Determine the [x, y] coordinate at the center of the cell enclosing the given text.  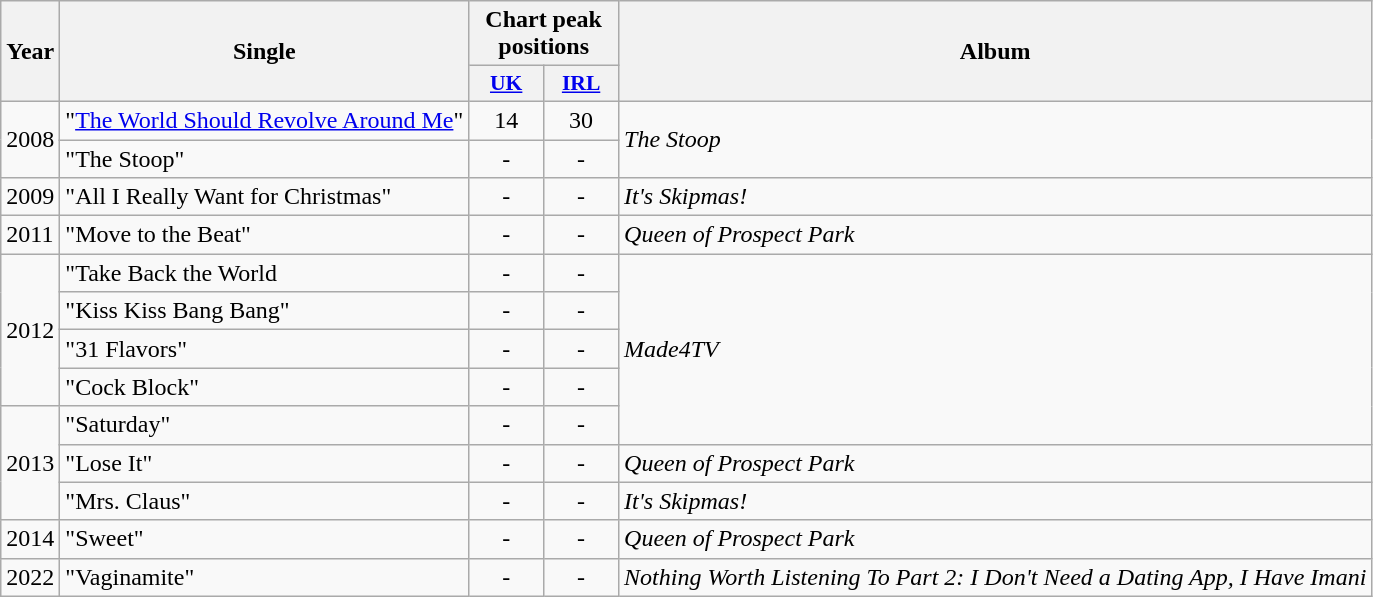
2022 [30, 577]
"Take Back the World [264, 273]
2011 [30, 235]
2012 [30, 330]
14 [506, 120]
UK [506, 84]
"Mrs. Claus" [264, 501]
2008 [30, 139]
"Move to the Beat" [264, 235]
"31 Flavors" [264, 349]
The Stoop [996, 139]
"Saturday" [264, 425]
Chart peak positions [544, 34]
Single [264, 52]
"The World Should Revolve Around Me" [264, 120]
2014 [30, 539]
Made4TV [996, 349]
"Cock Block" [264, 387]
2009 [30, 197]
Album [996, 52]
"The Stoop" [264, 159]
"All I Really Want for Christmas" [264, 197]
IRL [582, 84]
"Sweet" [264, 539]
"Vaginamite" [264, 577]
30 [582, 120]
"Lose It" [264, 463]
Year [30, 52]
"Kiss Kiss Bang Bang" [264, 311]
Nothing Worth Listening To Part 2: I Don't Need a Dating App, I Have Imani [996, 577]
2013 [30, 463]
